For the text-containing cell, return its midpoint in (X, Y) coordinate format. 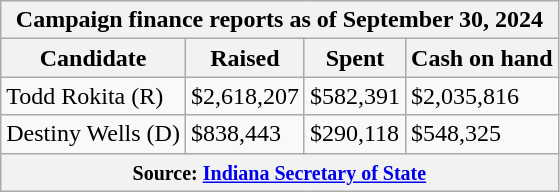
$290,118 (354, 134)
Todd Rokita (R) (94, 96)
$2,618,207 (244, 96)
Candidate (94, 58)
Source: Indiana Secretary of State (280, 172)
Raised (244, 58)
$582,391 (354, 96)
$548,325 (482, 134)
Destiny Wells (D) (94, 134)
$838,443 (244, 134)
Campaign finance reports as of September 30, 2024 (280, 20)
Spent (354, 58)
$2,035,816 (482, 96)
Cash on hand (482, 58)
